Find where the given text appears and provide that cell's center as (x, y) coordinate. 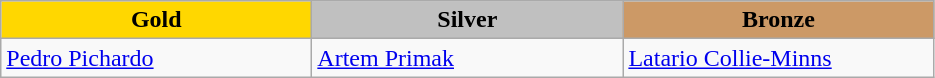
Artem Primak (468, 58)
Latario Collie-Minns (778, 58)
Pedro Pichardo (156, 58)
Silver (468, 20)
Gold (156, 20)
Bronze (778, 20)
